Provide the [x, y] coordinate of the cell's center where the given text is located.  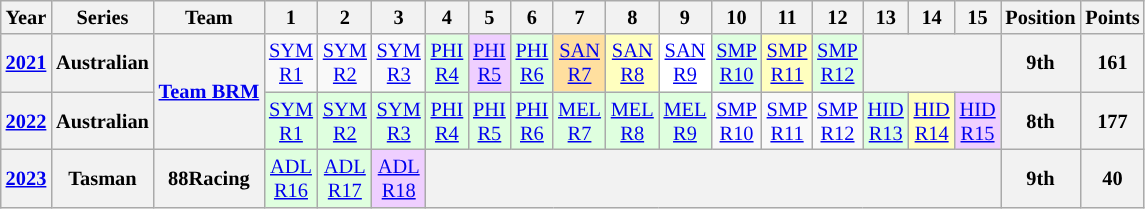
MELR9 [686, 121]
Points [1112, 17]
14 [932, 17]
7 [580, 17]
MELR7 [580, 121]
161 [1112, 63]
177 [1112, 121]
2022 [26, 121]
4 [448, 17]
3 [399, 17]
Tasman [102, 178]
5 [490, 17]
40 [1112, 178]
Year [26, 17]
2 [345, 17]
11 [787, 17]
88Racing [209, 178]
SANR7 [580, 63]
10 [736, 17]
HIDR13 [886, 121]
Team BRM [209, 92]
ADLR18 [399, 178]
SANR9 [686, 63]
8 [632, 17]
SANR8 [632, 63]
Position [1040, 17]
13 [886, 17]
6 [532, 17]
ADLR16 [291, 178]
HIDR15 [978, 121]
ADLR17 [345, 178]
Team [209, 17]
15 [978, 17]
HIDR14 [932, 121]
2023 [26, 178]
MELR8 [632, 121]
1 [291, 17]
12 [837, 17]
Series [102, 17]
8th [1040, 121]
9 [686, 17]
2021 [26, 63]
